Find where the given text appears and provide that cell's center as [X, Y] coordinate. 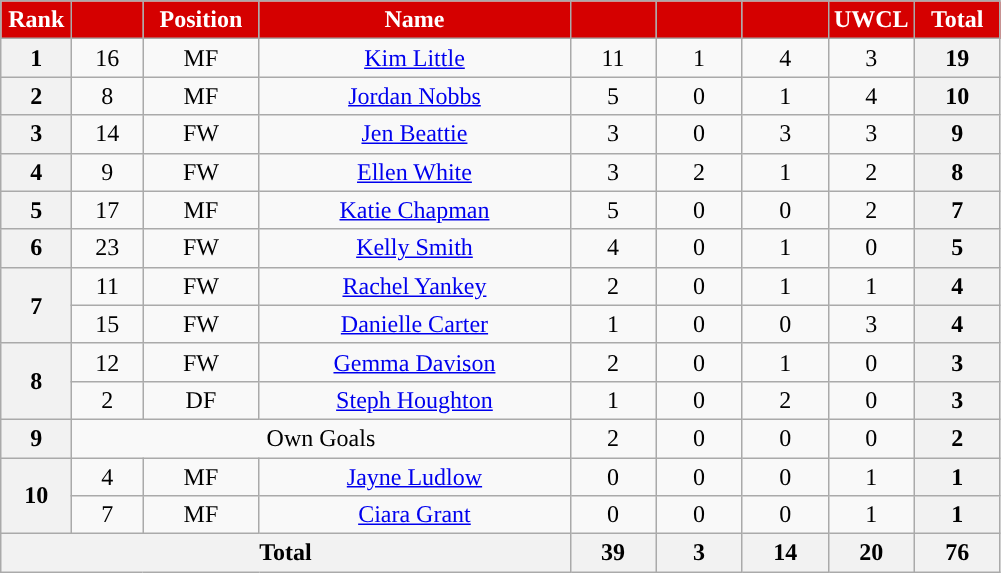
Own Goals [321, 438]
Name [414, 20]
UWCL [871, 20]
DF [201, 400]
Danielle Carter [414, 324]
19 [957, 58]
Ellen White [414, 172]
20 [871, 553]
Kim Little [414, 58]
Steph Houghton [414, 400]
6 [36, 248]
Position [201, 20]
Jen Beattie [414, 134]
Rank [36, 20]
12 [108, 362]
Gemma Davison [414, 362]
Jordan Nobbs [414, 96]
15 [108, 324]
17 [108, 210]
Jayne Ludlow [414, 477]
16 [108, 58]
Kelly Smith [414, 248]
39 [613, 553]
23 [108, 248]
Rachel Yankey [414, 286]
76 [957, 553]
Katie Chapman [414, 210]
Ciara Grant [414, 515]
